Scan for the cell matching the given text and deliver its (x, y) coordinate at center. 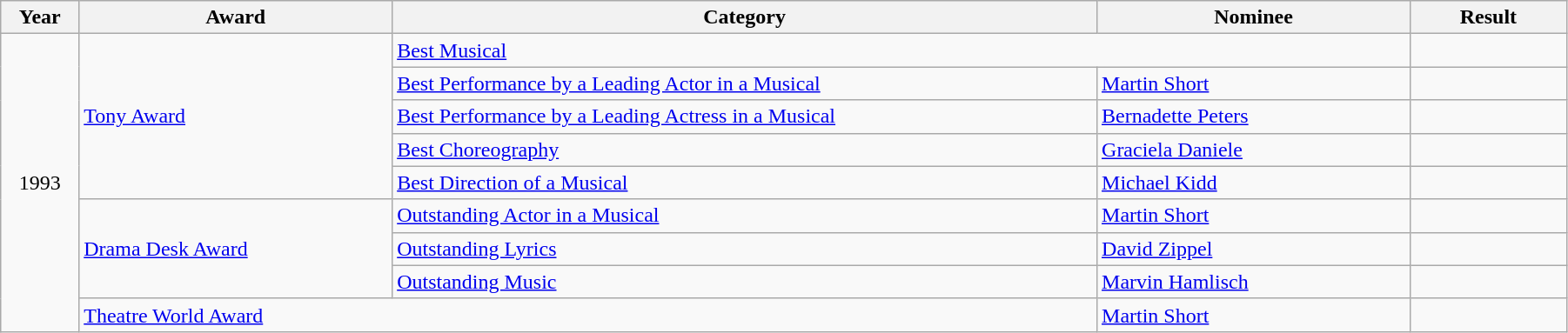
1993 (40, 183)
Tony Award (236, 117)
Award (236, 17)
Outstanding Music (745, 282)
Best Musical (901, 50)
David Zippel (1254, 249)
Nominee (1254, 17)
Result (1488, 17)
Best Direction of a Musical (745, 183)
Drama Desk Award (236, 249)
Graciela Daniele (1254, 150)
Theatre World Award (588, 315)
Best Performance by a Leading Actor in a Musical (745, 83)
Best Choreography (745, 150)
Best Performance by a Leading Actress in a Musical (745, 117)
Michael Kidd (1254, 183)
Marvin Hamlisch (1254, 282)
Outstanding Lyrics (745, 249)
Year (40, 17)
Bernadette Peters (1254, 117)
Outstanding Actor in a Musical (745, 216)
Category (745, 17)
